Return the (x, y) coordinate for the center point of the cell that contains the specified text.  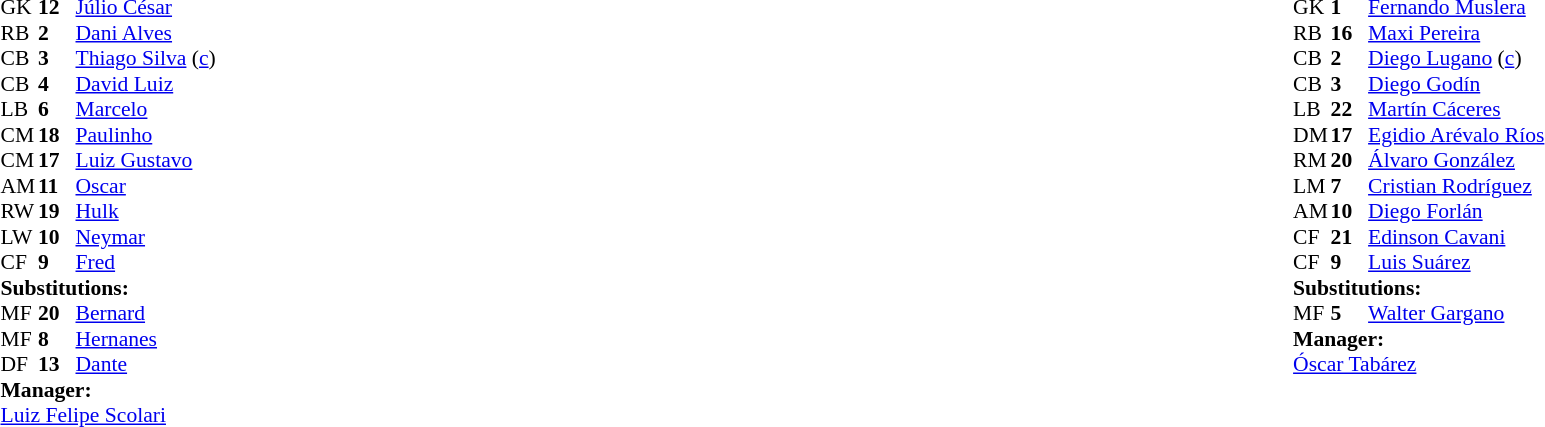
Dani Alves (146, 33)
18 (57, 135)
Marcelo (146, 109)
RM (1312, 161)
Bernard (146, 313)
Thiago Silva (c) (146, 59)
Diego Lugano (c) (1456, 59)
Martín Cáceres (1456, 109)
Maxi Pereira (1456, 33)
Cristian Rodríguez (1456, 186)
Hulk (146, 211)
DM (1312, 135)
13 (57, 365)
19 (57, 211)
Óscar Tabárez (1418, 365)
David Luiz (146, 84)
16 (1350, 33)
Edinson Cavani (1456, 237)
4 (57, 84)
Oscar (146, 186)
8 (57, 339)
Dante (146, 365)
7 (1350, 186)
RW (19, 211)
Walter Gargano (1456, 313)
6 (57, 109)
22 (1350, 109)
Álvaro González (1456, 161)
LM (1312, 186)
5 (1350, 313)
Luiz Gustavo (146, 161)
Hernanes (146, 339)
Paulinho (146, 135)
Egidio Arévalo Ríos (1456, 135)
Diego Forlán (1456, 211)
21 (1350, 237)
LW (19, 237)
Luis Suárez (1456, 263)
Neymar (146, 237)
11 (57, 186)
Fred (146, 263)
Diego Godín (1456, 84)
DF (19, 365)
